Output the (X, Y) coordinate of the center of the cell containing the given text.  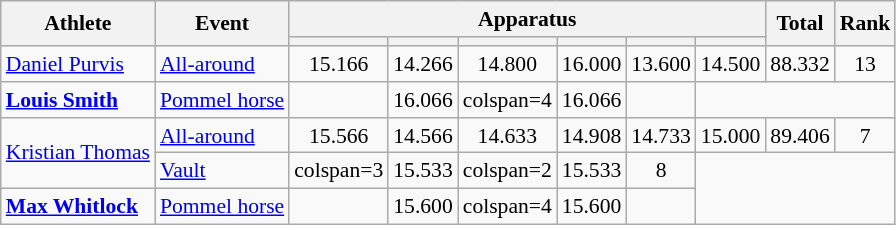
7 (866, 136)
Apparatus (527, 19)
Athlete (78, 24)
13 (866, 64)
14.500 (730, 64)
16.000 (592, 64)
14.266 (422, 64)
15.166 (338, 64)
Rank (866, 24)
colspan=3 (338, 171)
Event (222, 24)
88.332 (800, 64)
13.600 (660, 64)
Louis Smith (78, 100)
15.566 (338, 136)
15.000 (730, 136)
89.406 (800, 136)
14.566 (422, 136)
14.633 (508, 136)
Daniel Purvis (78, 64)
Max Whitlock (78, 207)
colspan=2 (508, 171)
14.908 (592, 136)
Total (800, 24)
14.800 (508, 64)
Kristian Thomas (78, 154)
14.733 (660, 136)
8 (660, 171)
Vault (222, 171)
